Find where the given text appears and provide that cell's center as [X, Y] coordinate. 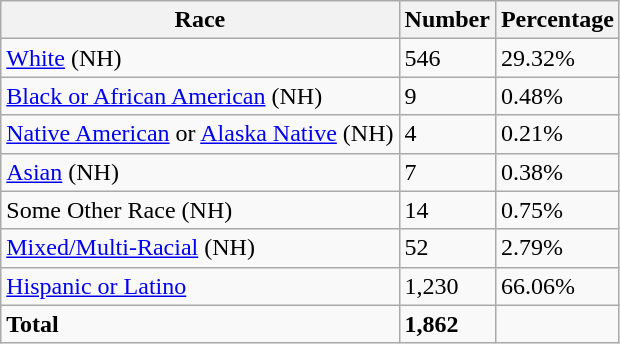
Some Other Race (NH) [200, 210]
14 [447, 210]
Total [200, 324]
9 [447, 96]
66.06% [557, 286]
4 [447, 134]
Native American or Alaska Native (NH) [200, 134]
0.38% [557, 172]
Mixed/Multi-Racial (NH) [200, 248]
Hispanic or Latino [200, 286]
1,230 [447, 286]
Race [200, 20]
546 [447, 58]
Black or African American (NH) [200, 96]
Asian (NH) [200, 172]
1,862 [447, 324]
52 [447, 248]
0.75% [557, 210]
7 [447, 172]
Number [447, 20]
29.32% [557, 58]
0.48% [557, 96]
0.21% [557, 134]
2.79% [557, 248]
Percentage [557, 20]
White (NH) [200, 58]
